Capture the cell that displays the provided text and extract its (x, y) central coordinate. 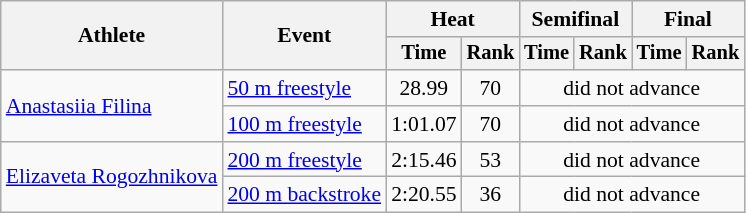
Semifinal (575, 19)
2:20.55 (424, 195)
Event (304, 36)
50 m freestyle (304, 88)
Athlete (112, 36)
Heat (452, 19)
2:15.46 (424, 160)
Anastasiia Filina (112, 106)
Final (688, 19)
53 (491, 160)
200 m freestyle (304, 160)
36 (491, 195)
200 m backstroke (304, 195)
Elizaveta Rogozhnikova (112, 178)
28.99 (424, 88)
100 m freestyle (304, 124)
1:01.07 (424, 124)
